Scan for the cell matching the given text and deliver its [X, Y] coordinate at center. 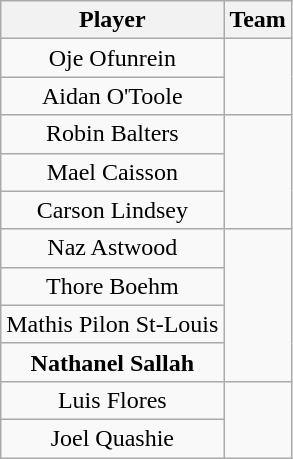
Player [112, 20]
Thore Boehm [112, 286]
Naz Astwood [112, 248]
Joel Quashie [112, 438]
Oje Ofunrein [112, 58]
Carson Lindsey [112, 210]
Robin Balters [112, 134]
Mathis Pilon St-Louis [112, 324]
Nathanel Sallah [112, 362]
Aidan O'Toole [112, 96]
Luis Flores [112, 400]
Team [258, 20]
Mael Caisson [112, 172]
